Pinpoint the cell where the given text exists, returning its (x, y) midpoint coordinate. 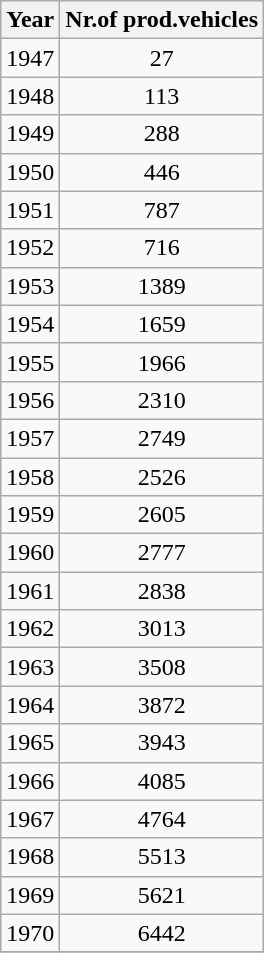
3872 (162, 705)
1951 (30, 210)
1965 (30, 743)
27 (162, 58)
2310 (162, 400)
1956 (30, 400)
1953 (30, 286)
1955 (30, 362)
1948 (30, 96)
1954 (30, 324)
2749 (162, 438)
2526 (162, 477)
1959 (30, 515)
Nr.of prod.vehicles (162, 20)
2777 (162, 553)
113 (162, 96)
3013 (162, 629)
4085 (162, 781)
2605 (162, 515)
Year (30, 20)
1957 (30, 438)
5513 (162, 857)
1964 (30, 705)
716 (162, 248)
1958 (30, 477)
1949 (30, 134)
3943 (162, 743)
1967 (30, 819)
3508 (162, 667)
787 (162, 210)
1962 (30, 629)
288 (162, 134)
1969 (30, 895)
1947 (30, 58)
1659 (162, 324)
446 (162, 172)
1961 (30, 591)
1968 (30, 857)
6442 (162, 933)
1950 (30, 172)
1970 (30, 933)
1952 (30, 248)
1963 (30, 667)
1389 (162, 286)
1960 (30, 553)
2838 (162, 591)
4764 (162, 819)
5621 (162, 895)
